Detect which cell encompasses the target text, then output its [X, Y] center coordinate. 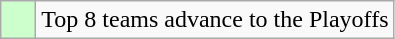
Top 8 teams advance to the Playoffs [215, 20]
